Extract the [X, Y] coordinate from the center of the cell holding the provided text.  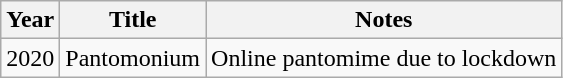
Pantomonium [133, 58]
Title [133, 20]
Notes [384, 20]
Online pantomime due to lockdown [384, 58]
2020 [30, 58]
Year [30, 20]
